Return (X, Y) of the center of cell containing provided text 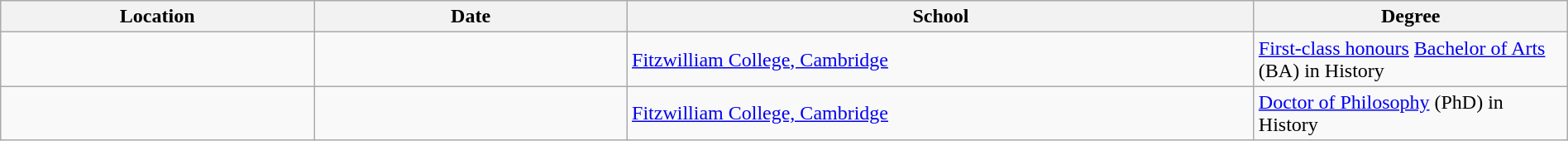
First-class honours Bachelor of Arts (BA) in History (1411, 60)
Date (471, 17)
School (941, 17)
Doctor of Philosophy (PhD) in History (1411, 113)
Degree (1411, 17)
Location (157, 17)
